Return [X, Y] of the center of cell containing provided text 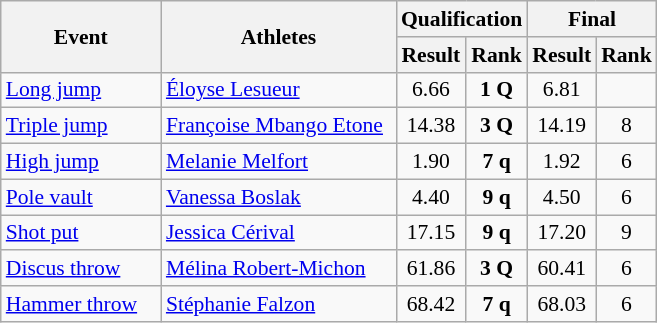
4.40 [431, 197]
Jessica Cérival [278, 233]
17.20 [562, 233]
60.41 [562, 269]
High jump [81, 162]
Long jump [81, 90]
6.81 [562, 90]
68.03 [562, 304]
17.15 [431, 233]
1 Q [496, 90]
9 [626, 233]
Final [592, 19]
8 [626, 126]
Vanessa Boslak [278, 197]
14.19 [562, 126]
Françoise Mbango Etone [278, 126]
1.90 [431, 162]
61.86 [431, 269]
6.66 [431, 90]
Stéphanie Falzon [278, 304]
4.50 [562, 197]
Triple jump [81, 126]
Hammer throw [81, 304]
Qualification [462, 19]
Discus throw [81, 269]
Melanie Melfort [278, 162]
Shot put [81, 233]
Athletes [278, 36]
14.38 [431, 126]
68.42 [431, 304]
1.92 [562, 162]
Pole vault [81, 197]
Mélina Robert-Michon [278, 269]
Event [81, 36]
Éloyse Lesueur [278, 90]
